For the text-containing cell, return its midpoint in (X, Y) coordinate format. 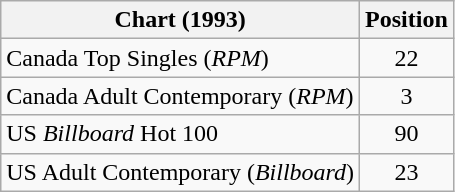
3 (407, 96)
Chart (1993) (180, 20)
US Billboard Hot 100 (180, 134)
90 (407, 134)
22 (407, 58)
Canada Adult Contemporary (RPM) (180, 96)
Position (407, 20)
US Adult Contemporary (Billboard) (180, 172)
23 (407, 172)
Canada Top Singles (RPM) (180, 58)
